Locate the cell with the specified text and output its (X, Y) center coordinate. 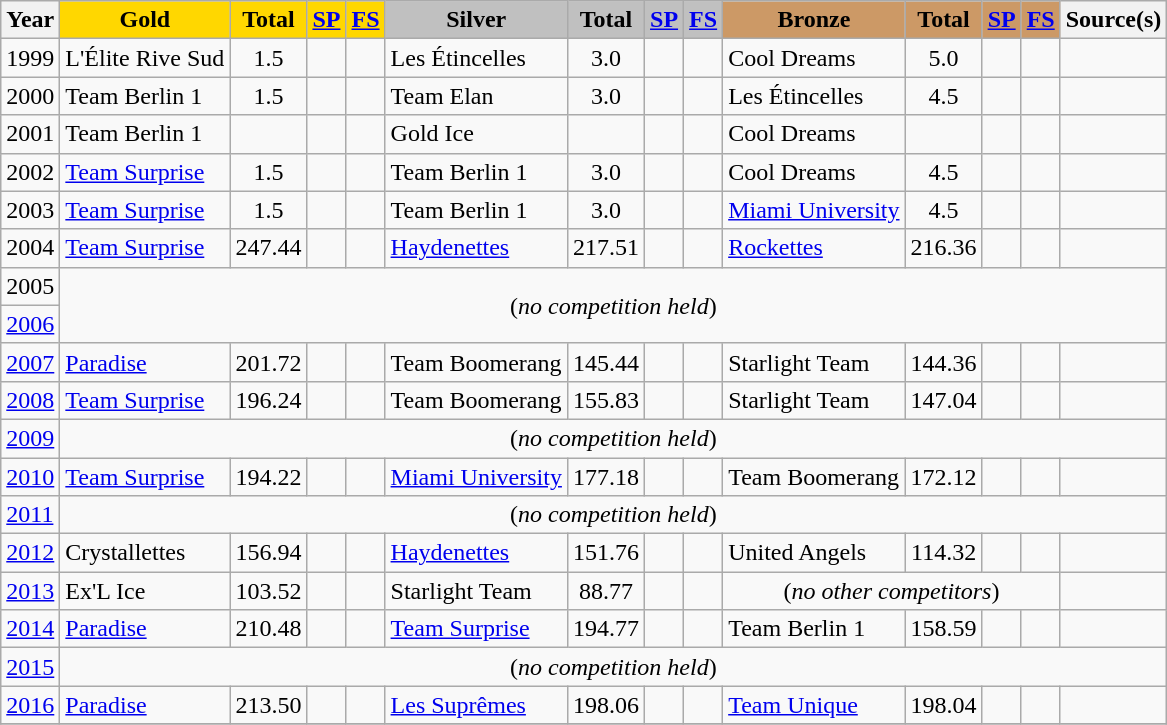
Source(s) (1114, 20)
Rockettes (814, 248)
2008 (30, 400)
2009 (30, 438)
(no other competitors) (892, 591)
247.44 (268, 248)
88.77 (606, 591)
Year (30, 20)
2001 (30, 134)
2004 (30, 248)
2015 (30, 667)
L'Élite Rive Sud (145, 58)
Silver (476, 20)
2002 (30, 172)
144.36 (944, 362)
216.36 (944, 248)
196.24 (268, 400)
Les Suprêmes (476, 705)
2005 (30, 286)
2016 (30, 705)
2013 (30, 591)
2010 (30, 477)
194.22 (268, 477)
217.51 (606, 248)
United Angels (814, 553)
156.94 (268, 553)
201.72 (268, 362)
2012 (30, 553)
198.04 (944, 705)
210.48 (268, 629)
2014 (30, 629)
Crystallettes (145, 553)
198.06 (606, 705)
Bronze (814, 20)
2006 (30, 324)
194.77 (606, 629)
172.12 (944, 477)
177.18 (606, 477)
2003 (30, 210)
145.44 (606, 362)
158.59 (944, 629)
155.83 (606, 400)
Team Elan (476, 96)
Gold (145, 20)
Team Unique (814, 705)
114.32 (944, 553)
Gold Ice (476, 134)
1999 (30, 58)
151.76 (606, 553)
5.0 (944, 58)
2007 (30, 362)
Ex'L Ice (145, 591)
2000 (30, 96)
2011 (30, 515)
147.04 (944, 400)
213.50 (268, 705)
103.52 (268, 591)
